Pinpoint the cell where the given text exists, returning its (x, y) midpoint coordinate. 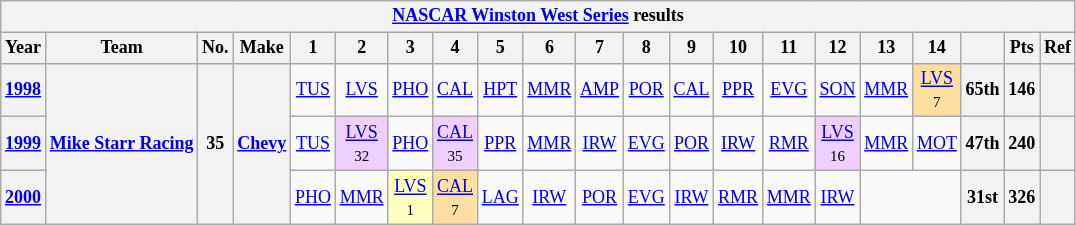
1998 (24, 90)
Ref (1058, 48)
11 (788, 48)
9 (692, 48)
Team (121, 48)
Make (262, 48)
LVS32 (362, 144)
LVS7 (938, 90)
146 (1022, 90)
35 (216, 144)
10 (738, 48)
4 (456, 48)
Mike Starr Racing (121, 144)
SON (838, 90)
65th (982, 90)
326 (1022, 197)
47th (982, 144)
12 (838, 48)
LVS1 (410, 197)
CAL35 (456, 144)
1 (314, 48)
2 (362, 48)
1999 (24, 144)
5 (500, 48)
LVS (362, 90)
14 (938, 48)
7 (600, 48)
LVS16 (838, 144)
AMP (600, 90)
8 (646, 48)
31st (982, 197)
Pts (1022, 48)
13 (886, 48)
240 (1022, 144)
3 (410, 48)
No. (216, 48)
6 (550, 48)
NASCAR Winston West Series results (538, 16)
LAG (500, 197)
Year (24, 48)
CAL7 (456, 197)
HPT (500, 90)
2000 (24, 197)
MOT (938, 144)
Chevy (262, 144)
